For the text-containing cell, return its midpoint in [x, y] coordinate format. 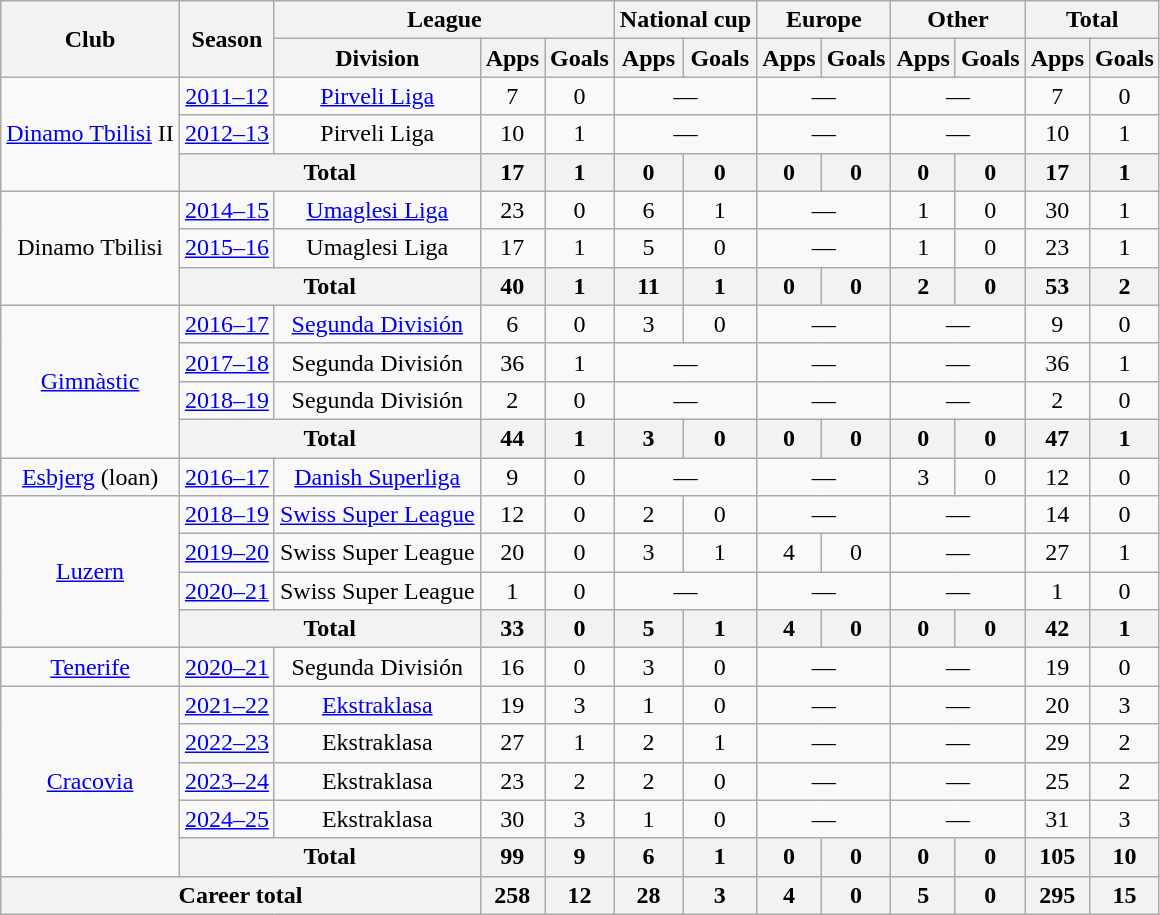
Danish Superliga [377, 477]
National cup [685, 20]
2021–22 [226, 705]
Dinamo Tbilisi II [90, 134]
Luzern [90, 572]
Gimnàstic [90, 381]
33 [512, 629]
2019–20 [226, 553]
28 [648, 895]
14 [1057, 515]
2015–16 [226, 248]
Season [226, 39]
40 [512, 286]
2011–12 [226, 96]
Esbjerg (loan) [90, 477]
Division [377, 58]
42 [1057, 629]
11 [648, 286]
53 [1057, 286]
29 [1057, 743]
2024–25 [226, 819]
Career total [240, 895]
Dinamo Tbilisi [90, 248]
44 [512, 438]
105 [1057, 857]
2014–15 [226, 210]
Cracovia [90, 781]
Club [90, 39]
295 [1057, 895]
2012–13 [226, 134]
League [444, 20]
15 [1125, 895]
31 [1057, 819]
2023–24 [226, 781]
99 [512, 857]
2022–23 [226, 743]
Other [958, 20]
25 [1057, 781]
Europe [824, 20]
47 [1057, 438]
2017–18 [226, 362]
258 [512, 895]
16 [512, 667]
Tenerife [90, 667]
